Capture the cell that displays the provided text and extract its (x, y) central coordinate. 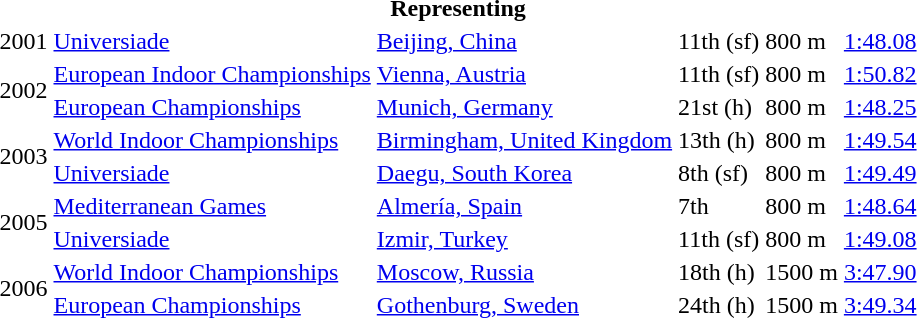
Vienna, Austria (524, 74)
Moscow, Russia (524, 272)
Mediterranean Games (212, 206)
European Indoor Championships (212, 74)
European Championships (212, 107)
Beijing, China (524, 41)
7th (719, 206)
1500 m (802, 272)
Birmingham, United Kingdom (524, 140)
Daegu, South Korea (524, 173)
Almería, Spain (524, 206)
21st (h) (719, 107)
13th (h) (719, 140)
Izmir, Turkey (524, 239)
18th (h) (719, 272)
8th (sf) (719, 173)
Munich, Germany (524, 107)
